Scan for the cell matching the given text and deliver its [x, y] coordinate at center. 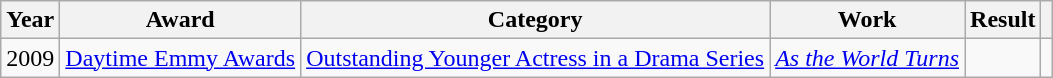
Outstanding Younger Actress in a Drama Series [536, 58]
Daytime Emmy Awards [180, 58]
2009 [30, 58]
Year [30, 20]
As the World Turns [868, 58]
Result [1003, 20]
Award [180, 20]
Work [868, 20]
Category [536, 20]
